Search for the cell housing the specified text and yield its [X, Y] center coordinate. 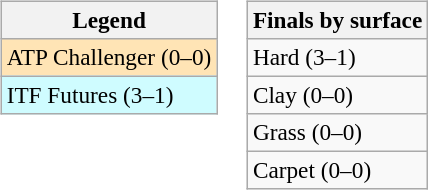
ATP Challenger (0–0) [108, 57]
Legend [108, 20]
Hard (3–1) [337, 57]
Grass (0–0) [337, 133]
Clay (0–0) [337, 95]
Carpet (0–0) [337, 171]
ITF Futures (3–1) [108, 95]
Finals by surface [337, 20]
